Pinpoint the cell where the given text exists, returning its [x, y] midpoint coordinate. 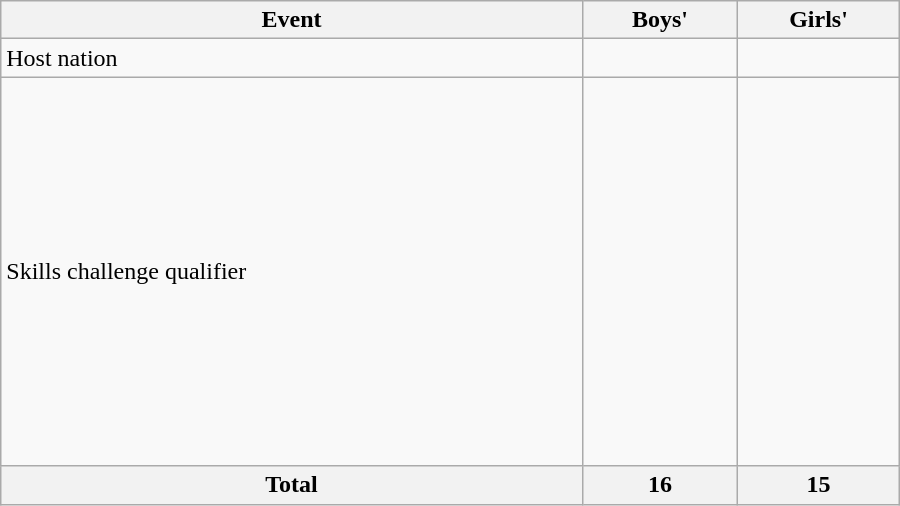
Girls' [819, 20]
15 [819, 485]
Skills challenge qualifier [292, 272]
Total [292, 485]
Event [292, 20]
16 [660, 485]
Boys' [660, 20]
Host nation [292, 58]
